Search for the cell housing the specified text and yield its (x, y) center coordinate. 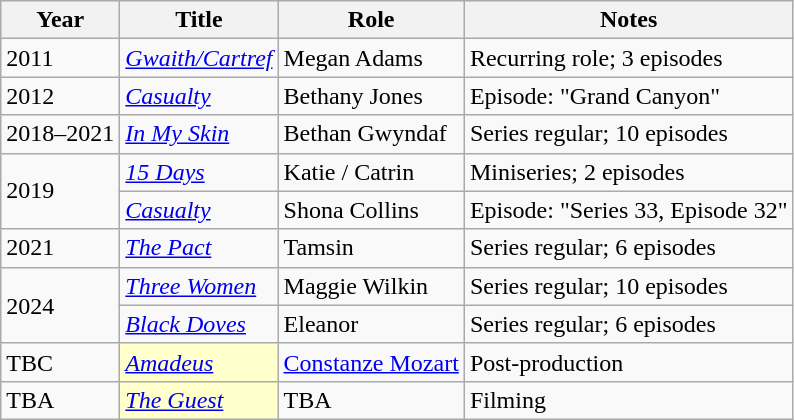
Bethany Jones (371, 96)
Year (60, 20)
Post-production (628, 362)
Maggie Wilkin (371, 286)
Shona Collins (371, 210)
2012 (60, 96)
Filming (628, 400)
Constanze Mozart (371, 362)
2019 (60, 191)
Role (371, 20)
2024 (60, 305)
Episode: "Grand Canyon" (628, 96)
The Pact (199, 248)
15 Days (199, 172)
Megan Adams (371, 58)
Three Women (199, 286)
Black Doves (199, 324)
Notes (628, 20)
2011 (60, 58)
Miniseries; 2 episodes (628, 172)
2018–2021 (60, 134)
The Guest (199, 400)
Eleanor (371, 324)
2021 (60, 248)
Episode: "Series 33, Episode 32" (628, 210)
Gwaith/Cartref (199, 58)
Amadeus (199, 362)
Title (199, 20)
In My Skin (199, 134)
Recurring role; 3 episodes (628, 58)
Tamsin (371, 248)
TBC (60, 362)
Katie / Catrin (371, 172)
Bethan Gwyndaf (371, 134)
